Locate the cell with the specified text and output its [x, y] center coordinate. 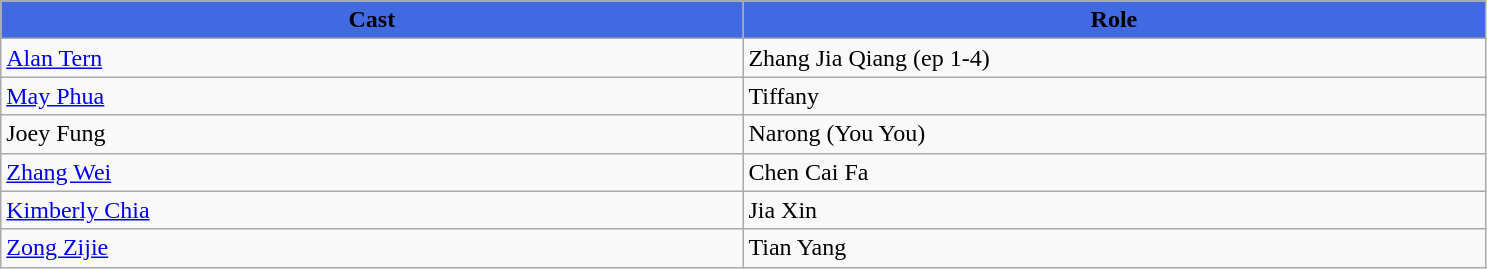
Zhang Jia Qiang (ep 1-4) [1114, 58]
Kimberly Chia [372, 210]
Cast [372, 20]
Chen Cai Fa [1114, 172]
Joey Fung [372, 134]
Role [1114, 20]
Jia Xin [1114, 210]
May Phua [372, 96]
Tiffany [1114, 96]
Alan Tern [372, 58]
Zong Zijie [372, 248]
Tian Yang [1114, 248]
Zhang Wei [372, 172]
Narong (You You) [1114, 134]
